Output the (x, y) coordinate of the center of the cell containing the given text.  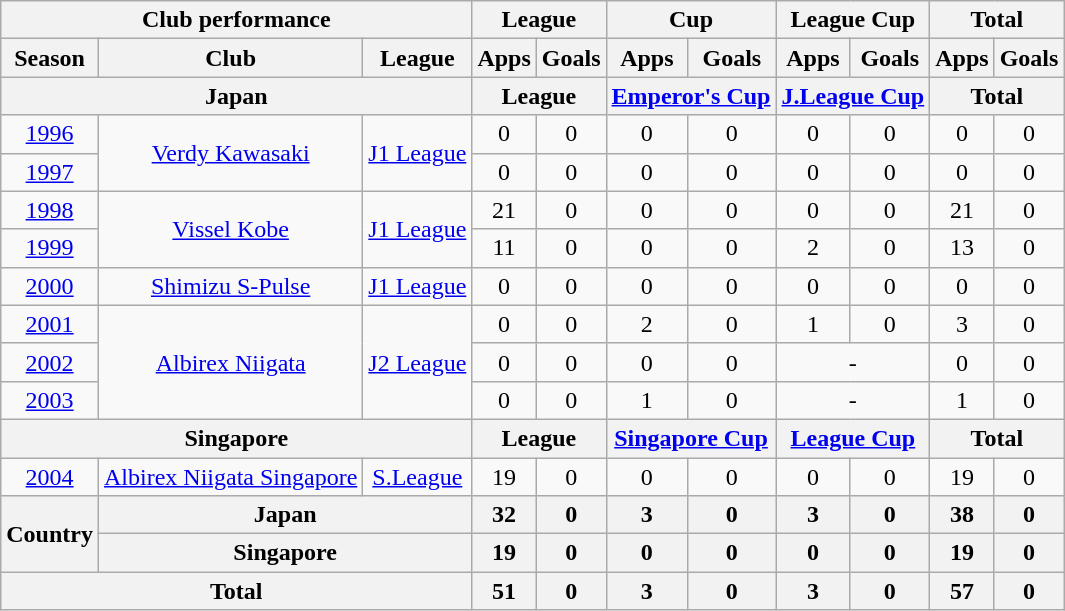
Shimizu S-Pulse (230, 286)
Season (50, 58)
38 (962, 515)
Emperor's Cup (691, 96)
1999 (50, 248)
1997 (50, 172)
Albirex Niigata Singapore (230, 477)
2004 (50, 477)
13 (962, 248)
2002 (50, 362)
11 (504, 248)
2000 (50, 286)
Verdy Kawasaki (230, 153)
51 (504, 591)
Country (50, 534)
Vissel Kobe (230, 229)
J2 League (418, 362)
1998 (50, 210)
32 (504, 515)
57 (962, 591)
2003 (50, 400)
J.League Cup (853, 96)
Club performance (236, 20)
1996 (50, 134)
Club (230, 58)
Albirex Niigata (230, 362)
S.League (418, 477)
2001 (50, 324)
Singapore Cup (691, 438)
Cup (691, 20)
